Return (X, Y) of the center of cell containing provided text 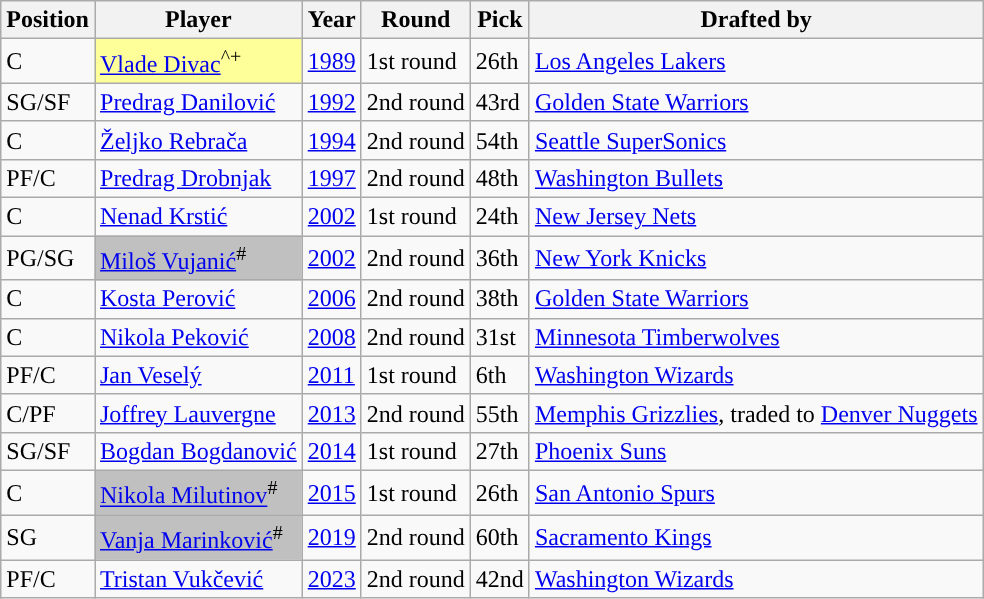
31st (500, 337)
36th (500, 258)
SG (48, 538)
Washington Bullets (756, 178)
Predrag Drobnjak (198, 178)
54th (500, 140)
48th (500, 178)
Year (332, 20)
1992 (332, 102)
2013 (332, 413)
Jan Veselý (198, 375)
Željko Rebrača (198, 140)
Sacramento Kings (756, 538)
Miloš Vujanić# (198, 258)
Player (198, 20)
6th (500, 375)
Pick (500, 20)
43rd (500, 102)
Predrag Danilović (198, 102)
Vlade Divac^+ (198, 62)
Memphis Grizzlies, traded to Denver Nuggets (756, 413)
PG/SG (48, 258)
38th (500, 299)
Tristan Vukčević (198, 579)
1989 (332, 62)
Drafted by (756, 20)
Seattle SuperSonics (756, 140)
Round (416, 20)
1994 (332, 140)
2014 (332, 451)
42nd (500, 579)
27th (500, 451)
Position (48, 20)
Bogdan Bogdanović (198, 451)
San Antonio Spurs (756, 492)
New York Knicks (756, 258)
C/PF (48, 413)
Nenad Krstić (198, 217)
Los Angeles Lakers (756, 62)
1997 (332, 178)
Joffrey Lauvergne (198, 413)
60th (500, 538)
2011 (332, 375)
Nikola Milutinov# (198, 492)
2008 (332, 337)
Phoenix Suns (756, 451)
2019 (332, 538)
Kosta Perović (198, 299)
2006 (332, 299)
55th (500, 413)
Minnesota Timberwolves (756, 337)
2023 (332, 579)
New Jersey Nets (756, 217)
Nikola Peković (198, 337)
Vanja Marinković# (198, 538)
2015 (332, 492)
24th (500, 217)
